Capture the cell that displays the provided text and extract its [x, y] central coordinate. 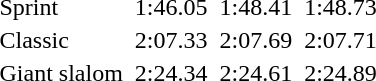
2:07.33 [171, 40]
2:07.69 [256, 40]
